Search for the cell housing the specified text and yield its [x, y] center coordinate. 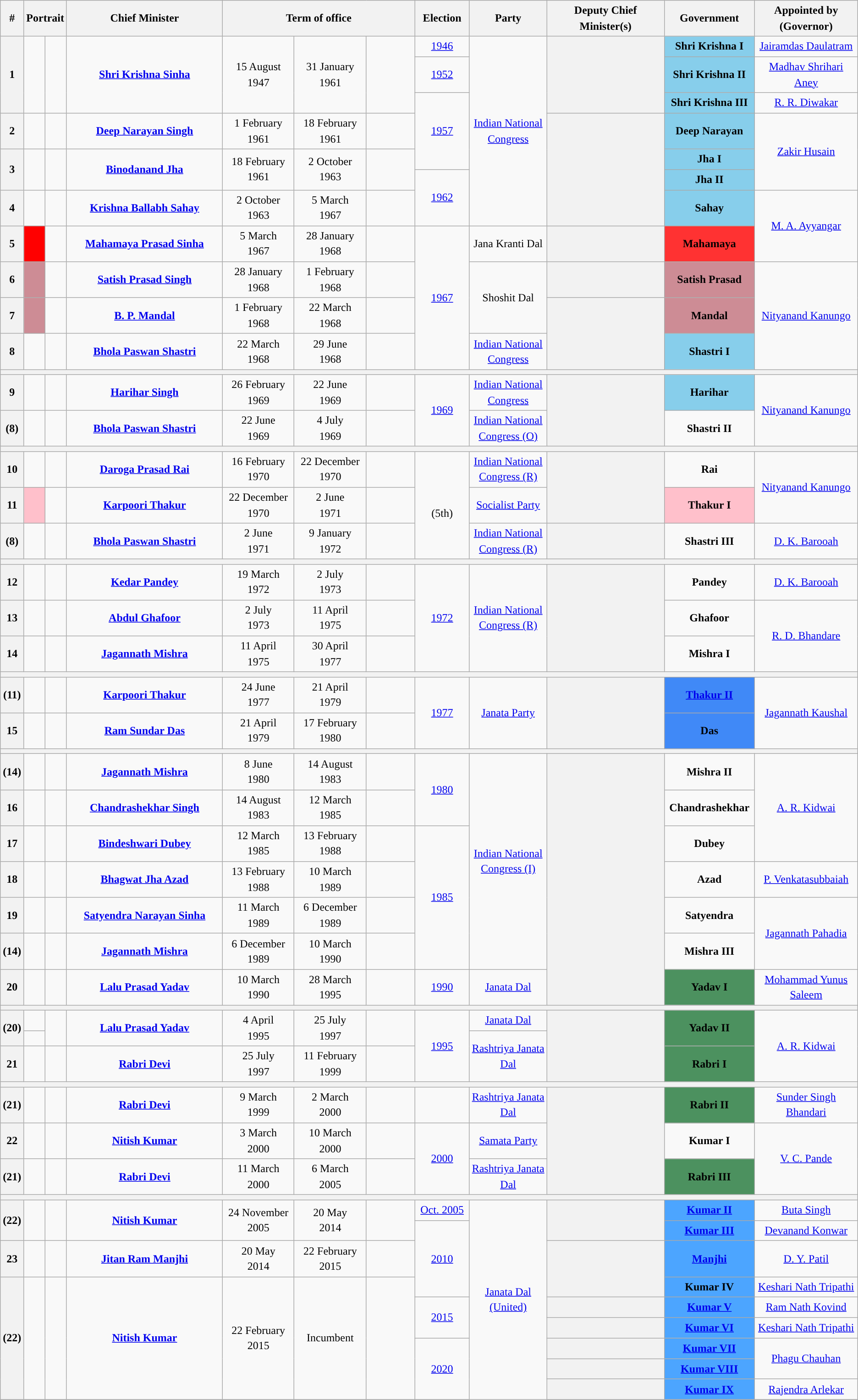
Janata Dal (United) [508, 1300]
23 [12, 1259]
Deep Narayan [709, 131]
2020 [442, 1369]
1990 [442, 987]
10 March2000 [330, 1141]
10 [12, 469]
1969 [442, 411]
10 March1989 [330, 880]
Azad [709, 880]
Thakur II [709, 695]
Kumar III [709, 1231]
Ram Nath Kovind [806, 1308]
# [12, 18]
Shri Krishna I [709, 47]
Satyendra [709, 915]
Sahay [709, 208]
Binodanand Jha [144, 170]
Pandey [709, 582]
Party [508, 18]
6 [12, 280]
Appointed by(Governor) [806, 18]
Bhagwat Jha Azad [144, 880]
7 [12, 315]
Chandrashekhar [709, 808]
11 March2000 [258, 1177]
Jha I [709, 160]
8 June1980 [258, 772]
2 [12, 131]
Deep Narayan Singh [144, 131]
20 [12, 987]
9 March1999 [258, 1105]
1 [12, 75]
Kumar VI [709, 1328]
8 [12, 351]
Term of office [319, 18]
Dubey [709, 843]
Kumar V [709, 1308]
1985 [442, 897]
Kumar I [709, 1141]
Oct. 2005 [442, 1210]
Indian National Congress (O) [508, 428]
Jitan Ram Manjhi [144, 1259]
Indian National Congress (I) [508, 862]
Mahamaya Prasad Sinha [144, 244]
Satish Prasad [709, 280]
(11) [12, 695]
Janata Party [508, 713]
26 February1969 [258, 393]
Samata Party [508, 1141]
3 March2000 [258, 1141]
Rajendra Arlekar [806, 1389]
Mishra III [709, 951]
Yadav II [709, 1028]
1977 [442, 713]
Satish Prasad Singh [144, 280]
28 March1995 [330, 987]
18 [12, 880]
1952 [442, 75]
Jagannath Kaushal [806, 713]
2015 [442, 1318]
(20) [12, 1028]
13 [12, 618]
R. R. Diwakar [806, 103]
11 February1999 [330, 1064]
Shastri III [709, 541]
Kumar II [709, 1210]
Buta Singh [806, 1210]
Shri Krishna II [709, 75]
Rabri III [709, 1177]
Jagannath Pahadia [806, 934]
9 January1972 [330, 541]
Mandal [709, 315]
Daroga Prasad Rai [144, 469]
11 March1989 [258, 915]
1962 [442, 198]
30 April1977 [330, 654]
2000 [442, 1159]
Rai [709, 469]
31 January1961 [330, 75]
29 June1968 [330, 351]
Madhav Shrihari Aney [806, 75]
21 [12, 1064]
P. Venkatasubbaiah [806, 880]
24 June1977 [258, 695]
(5th) [442, 505]
3 [12, 170]
Rabri I [709, 1064]
V. C. Pande [806, 1159]
4 July1969 [330, 428]
19 [12, 915]
Chief Minister [144, 18]
Kumar IX [709, 1389]
11 [12, 505]
Government [709, 18]
Socialist Party [508, 505]
Kumar VII [709, 1348]
Shoshit Dal [508, 298]
15 August 1947 [258, 75]
1967 [442, 298]
24 November2005 [258, 1220]
Chandrashekhar Singh [144, 808]
Election [442, 18]
1 February1961 [258, 131]
Manjhi [709, 1259]
Shastri I [709, 351]
Shri Krishna Sinha [144, 75]
14 [12, 654]
Devanand Konwar [806, 1231]
12 [12, 582]
Abdul Ghafoor [144, 618]
Mohammad Yunus Saleem [806, 987]
Mahamaya [709, 244]
16 [12, 808]
1995 [442, 1046]
1972 [442, 618]
Bindeshwari Dubey [144, 843]
9 [12, 393]
1980 [442, 790]
Sunder Singh Bhandari [806, 1105]
Kedar Pandey [144, 582]
Harihar [709, 393]
4 April1995 [258, 1028]
R. D. Bhandare [806, 636]
Deputy Chief Minister(s) [605, 18]
Kumar IV [709, 1287]
4 [12, 208]
Jairamdas Daulatram [806, 47]
M. A. Ayyangar [806, 226]
5 [12, 244]
2010 [442, 1259]
Incumbent [330, 1338]
Shastri II [709, 428]
Jana Kranti Dal [508, 244]
Kumar VIII [709, 1369]
Ghafoor [709, 618]
B. P. Mandal [144, 315]
Mishra I [709, 654]
2 March2000 [330, 1105]
Yadav I [709, 987]
17 [12, 843]
Portrait [45, 18]
Shri Krishna III [709, 103]
Satyendra Narayan Sinha [144, 915]
Thakur I [709, 505]
Ram Sundar Das [144, 730]
Harihar Singh [144, 393]
1957 [442, 131]
D. Y. Patil [806, 1259]
17 February1980 [330, 730]
Rabri II [709, 1105]
16 February1970 [258, 469]
Krishna Ballabh Sahay [144, 208]
Das [709, 730]
Jha II [709, 180]
1946 [442, 47]
Mishra II [709, 772]
Phagu Chauhan [806, 1358]
19 March1972 [258, 582]
6 March2005 [330, 1177]
15 [12, 730]
Zakir Husain [806, 152]
22 [12, 1141]
